Provide the [X, Y] coordinate of the cell's center where the given text is located.  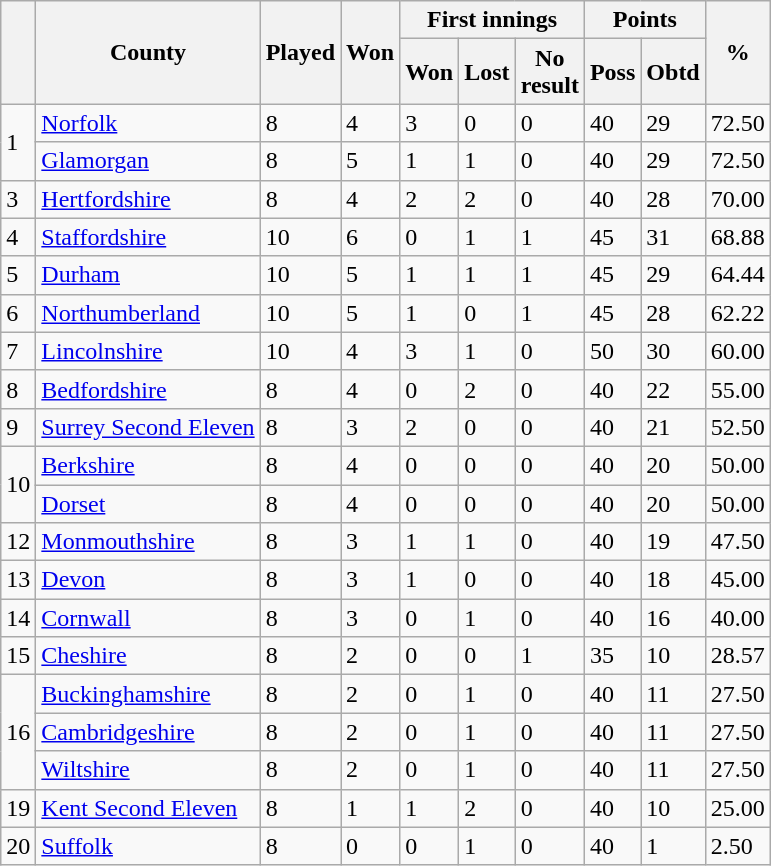
Dorset [148, 503]
Norfolk [148, 123]
County [148, 52]
22 [673, 389]
70.00 [738, 199]
Cornwall [148, 618]
Hertfordshire [148, 199]
7 [18, 351]
Played [300, 52]
Points [644, 20]
Devon [148, 580]
Staffordshire [148, 237]
Cambridgeshire [148, 732]
13 [18, 580]
14 [18, 618]
64.44 [738, 275]
62.22 [738, 313]
45.00 [738, 580]
15 [18, 656]
Buckinghamshire [148, 694]
28.57 [738, 656]
30 [673, 351]
60.00 [738, 351]
18 [673, 580]
9 [18, 427]
12 [18, 542]
Obtd [673, 72]
2.50 [738, 846]
Bedfordshire [148, 389]
25.00 [738, 808]
40.00 [738, 618]
21 [673, 427]
52.50 [738, 427]
Wiltshire [148, 770]
% [738, 52]
Glamorgan [148, 161]
Lost [487, 72]
55.00 [738, 389]
Cheshire [148, 656]
Poss [612, 72]
Berkshire [148, 465]
Lincolnshire [148, 351]
Noresult [550, 72]
35 [612, 656]
Kent Second Eleven [148, 808]
50 [612, 351]
Northumberland [148, 313]
68.88 [738, 237]
31 [673, 237]
47.50 [738, 542]
Surrey Second Eleven [148, 427]
Durham [148, 275]
First innings [492, 20]
Monmouthshire [148, 542]
Suffolk [148, 846]
